Pinpoint the cell where the given text exists, returning its [X, Y] midpoint coordinate. 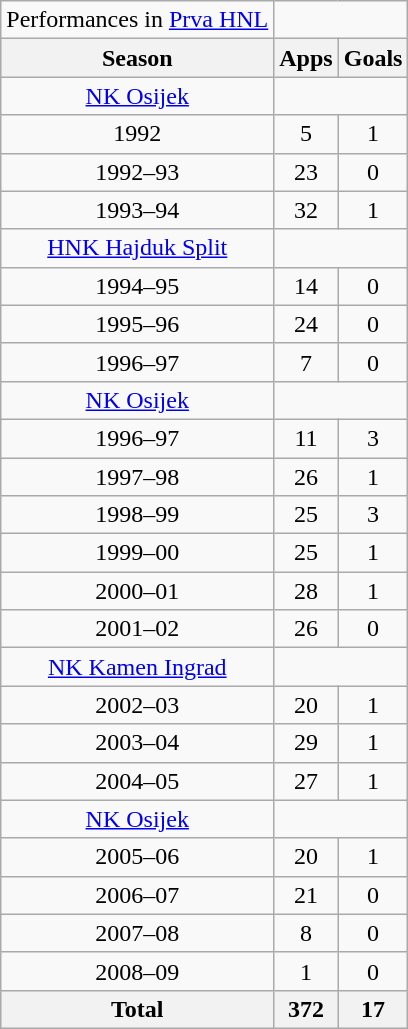
2002–03 [138, 705]
2004–05 [138, 781]
2001–02 [138, 629]
5 [306, 134]
7 [306, 362]
NK Kamen Ingrad [138, 667]
29 [306, 743]
1997–98 [138, 477]
17 [373, 1009]
14 [306, 286]
28 [306, 591]
1999–00 [138, 553]
23 [306, 172]
Goals [373, 58]
1992 [138, 134]
27 [306, 781]
Performances in Prva HNL [138, 20]
Season [138, 58]
372 [306, 1009]
1995–96 [138, 324]
2006–07 [138, 895]
1993–94 [138, 210]
24 [306, 324]
Apps [306, 58]
1998–99 [138, 515]
11 [306, 438]
1994–95 [138, 286]
Total [138, 1009]
21 [306, 895]
32 [306, 210]
HNK Hajduk Split [138, 248]
8 [306, 933]
2005–06 [138, 857]
2000–01 [138, 591]
2008–09 [138, 971]
2003–04 [138, 743]
2007–08 [138, 933]
1992–93 [138, 172]
